Extract the (X, Y) coordinate from the center of the cell holding the provided text.  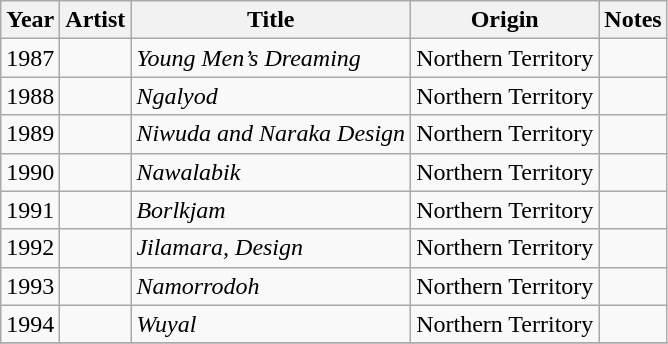
Wuyal (271, 324)
1991 (30, 210)
1987 (30, 58)
Title (271, 20)
Nawalabik (271, 172)
Artist (96, 20)
Ngalyod (271, 96)
Year (30, 20)
Origin (505, 20)
Notes (633, 20)
Borlkjam (271, 210)
1989 (30, 134)
Namorrodoh (271, 286)
Niwuda and Naraka Design (271, 134)
1990 (30, 172)
Young Men’s Dreaming (271, 58)
Jilamara, Design (271, 248)
1994 (30, 324)
1993 (30, 286)
1992 (30, 248)
1988 (30, 96)
